Locate the cell with the specified text and output its [X, Y] center coordinate. 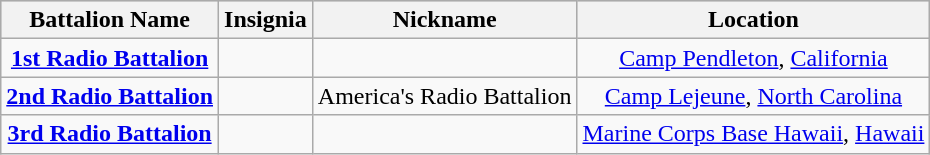
Marine Corps Base Hawaii, Hawaii [754, 134]
Battalion Name [110, 20]
3rd Radio Battalion [110, 134]
Camp Pendleton, California [754, 58]
America's Radio Battalion [444, 96]
Insignia [266, 20]
1st Radio Battalion [110, 58]
Location [754, 20]
2nd Radio Battalion [110, 96]
Camp Lejeune, North Carolina [754, 96]
Nickname [444, 20]
